Determine the [X, Y] coordinate at the center of the cell enclosing the given text.  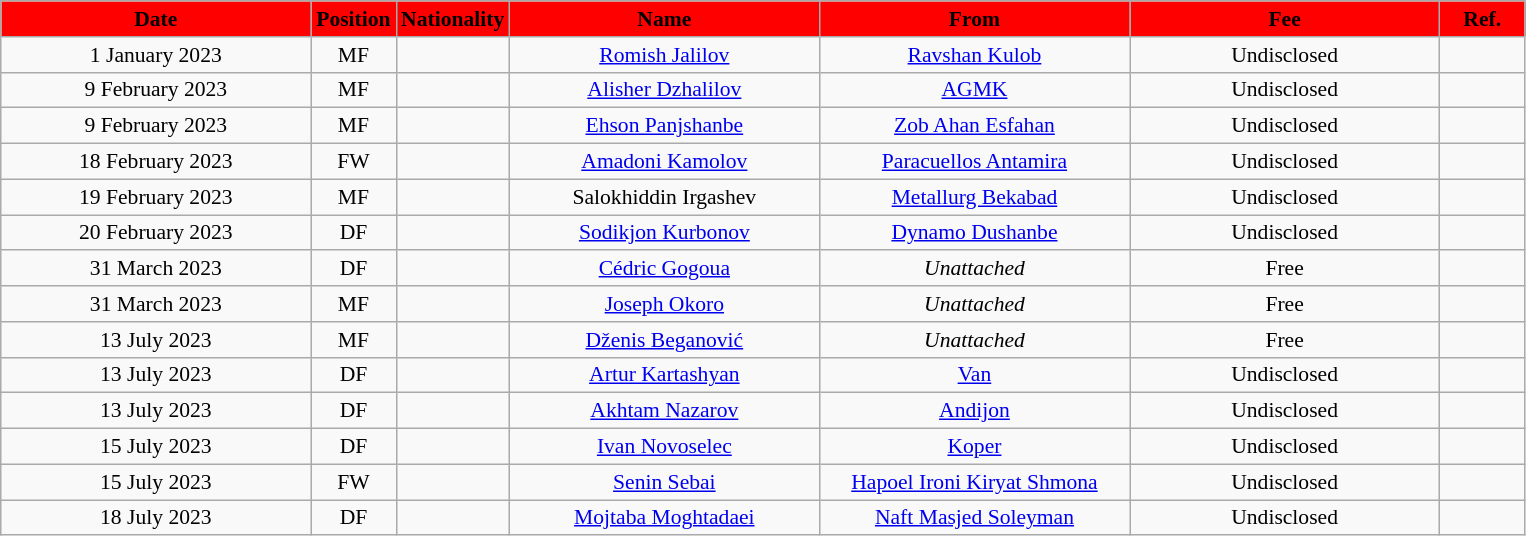
Sodikjon Kurbonov [664, 233]
18 July 2023 [156, 518]
Senin Sebai [664, 482]
Metallurg Bekabad [974, 197]
Name [664, 19]
18 February 2023 [156, 162]
Andijon [974, 411]
1 January 2023 [156, 55]
AGMK [974, 90]
Amadoni Kamolov [664, 162]
Nationality [452, 19]
Hapoel Ironi Kiryat Shmona [974, 482]
Dynamo Dushanbe [974, 233]
Ref. [1482, 19]
19 February 2023 [156, 197]
Position [354, 19]
From [974, 19]
Ravshan Kulob [974, 55]
Akhtam Nazarov [664, 411]
Zob Ahan Esfahan [974, 126]
Ehson Panjshanbe [664, 126]
20 February 2023 [156, 233]
Alisher Dzhalilov [664, 90]
Van [974, 375]
Paracuellos Antamira [974, 162]
Joseph Okoro [664, 304]
Cédric Gogoua [664, 269]
Koper [974, 447]
Romish Jalilov [664, 55]
Naft Masjed Soleyman [974, 518]
Date [156, 19]
Dženis Beganović [664, 340]
Mojtaba Moghtadaei [664, 518]
Fee [1285, 19]
Artur Kartashyan [664, 375]
Ivan Novoselec [664, 447]
Salokhiddin Irgashev [664, 197]
